For the text-containing cell, return its midpoint in [X, Y] coordinate format. 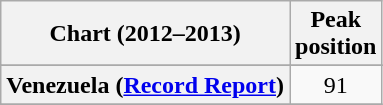
91 [336, 85]
Peakposition [336, 34]
Venezuela (Record Report) [146, 85]
Chart (2012–2013) [146, 34]
